Determine the [X, Y] coordinate at the center of the cell enclosing the given text.  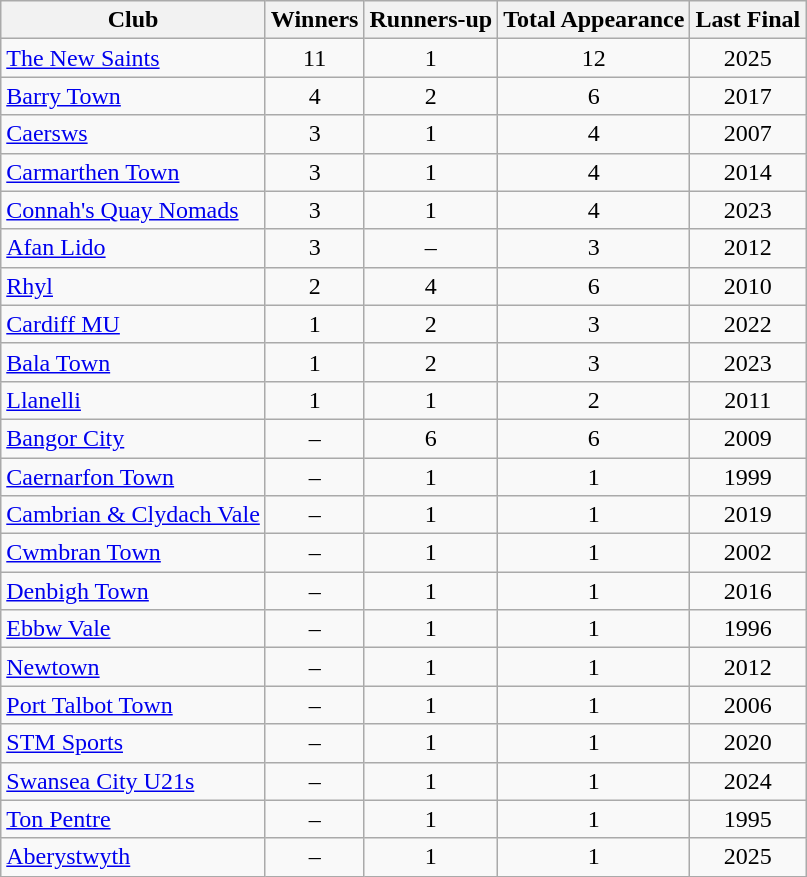
Caernarfon Town [134, 477]
2009 [748, 438]
2011 [748, 400]
2014 [748, 172]
Ton Pentre [134, 819]
Bala Town [134, 362]
2006 [748, 705]
11 [314, 58]
Aberystwyth [134, 857]
2019 [748, 515]
Afan Lido [134, 248]
2010 [748, 286]
1995 [748, 819]
12 [594, 58]
Rhyl [134, 286]
Llanelli [134, 400]
Newtown [134, 667]
Connah's Quay Nomads [134, 210]
Ebbw Vale [134, 629]
1996 [748, 629]
Port Talbot Town [134, 705]
Winners [314, 20]
Caersws [134, 134]
Total Appearance [594, 20]
Cwmbran Town [134, 553]
2020 [748, 743]
Bangor City [134, 438]
2016 [748, 591]
2022 [748, 324]
1999 [748, 477]
Cardiff MU [134, 324]
STM Sports [134, 743]
2007 [748, 134]
Swansea City U21s [134, 781]
2024 [748, 781]
Carmarthen Town [134, 172]
The New Saints [134, 58]
Runners-up [431, 20]
Denbigh Town [134, 591]
Club [134, 20]
Barry Town [134, 96]
Last Final [748, 20]
2017 [748, 96]
Cambrian & Clydach Vale [134, 515]
2002 [748, 553]
